Locate the cell with the specified text and output its [x, y] center coordinate. 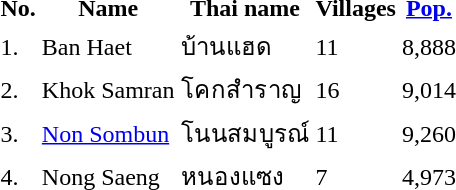
โคกสำราญ [245, 90]
16 [356, 90]
บ้านแฮด [245, 46]
Ban Haet [108, 46]
Khok Samran [108, 90]
โนนสมบูรณ์ [245, 133]
Non Sombun [108, 133]
